Detect which cell encompasses the target text, then output its (X, Y) center coordinate. 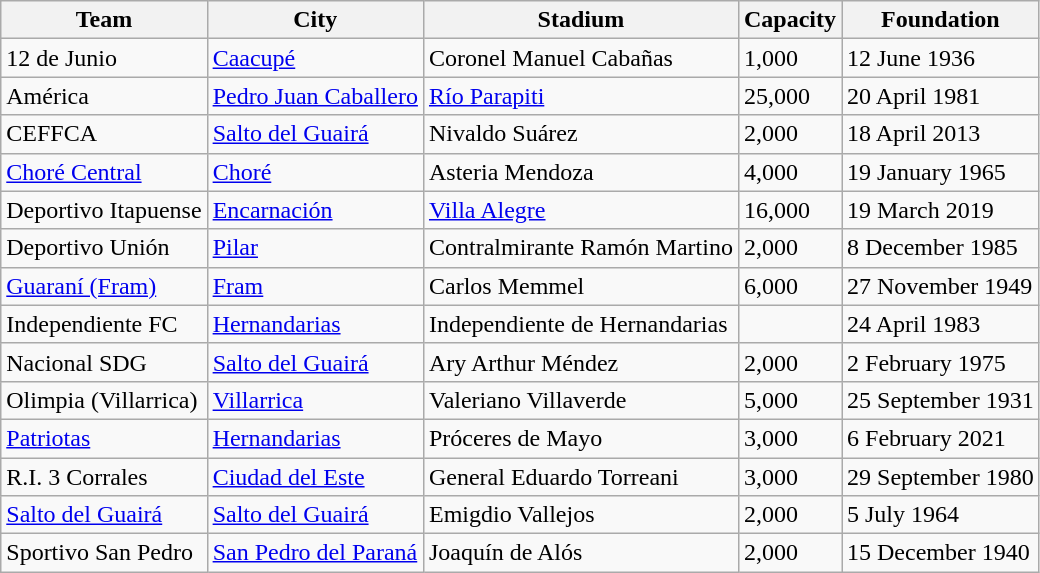
Contralmirante Ramón Martino (580, 248)
Joaquín de Alós (580, 553)
América (104, 96)
8 December 1985 (941, 248)
Río Parapiti (580, 96)
Pedro Juan Caballero (315, 96)
Stadium (580, 20)
4,000 (790, 172)
5,000 (790, 400)
6 February 2021 (941, 438)
5 July 1964 (941, 515)
Independiente de Hernandarias (580, 324)
20 April 1981 (941, 96)
Deportivo Itapuense (104, 210)
12 June 1936 (941, 58)
Guaraní (Fram) (104, 286)
Choré Central (104, 172)
24 April 1983 (941, 324)
Próceres de Mayo (580, 438)
Nivaldo Suárez (580, 134)
Caacupé (315, 58)
6,000 (790, 286)
Coronel Manuel Cabañas (580, 58)
Olimpia (Villarrica) (104, 400)
15 December 1940 (941, 553)
2 February 1975 (941, 362)
19 March 2019 (941, 210)
Team (104, 20)
General Eduardo Torreani (580, 477)
29 September 1980 (941, 477)
Independiente FC (104, 324)
Encarnación (315, 210)
Valeriano Villaverde (580, 400)
City (315, 20)
Emigdio Vallejos (580, 515)
Villarrica (315, 400)
Villa Alegre (580, 210)
Fram (315, 286)
Ary Arthur Méndez (580, 362)
CEFFCA (104, 134)
Ciudad del Este (315, 477)
Deportivo Unión (104, 248)
16,000 (790, 210)
Sportivo San Pedro (104, 553)
Patriotas (104, 438)
Capacity (790, 20)
1,000 (790, 58)
19 January 1965 (941, 172)
27 November 1949 (941, 286)
Asteria Mendoza (580, 172)
Choré (315, 172)
25,000 (790, 96)
San Pedro del Paraná (315, 553)
R.I. 3 Corrales (104, 477)
Nacional SDG (104, 362)
18 April 2013 (941, 134)
Foundation (941, 20)
12 de Junio (104, 58)
Carlos Memmel (580, 286)
Pilar (315, 248)
25 September 1931 (941, 400)
